Identify which cell holds the provided text, then report its [x, y] central coordinate. 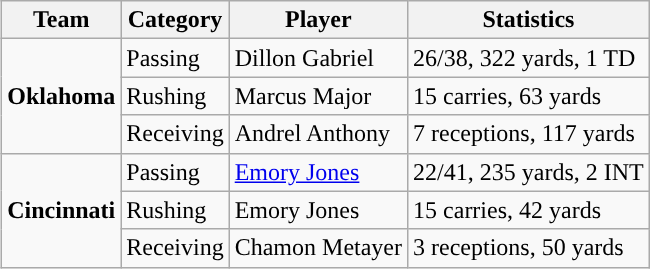
Andrel Anthony [318, 134]
Team [62, 20]
Chamon Metayer [318, 248]
26/38, 322 yards, 1 TD [529, 58]
Marcus Major [318, 96]
Category [175, 20]
Dillon Gabriel [318, 58]
Statistics [529, 20]
Oklahoma [62, 96]
Player [318, 20]
15 carries, 63 yards [529, 96]
3 receptions, 50 yards [529, 248]
Cincinnati [62, 210]
15 carries, 42 yards [529, 210]
22/41, 235 yards, 2 INT [529, 172]
7 receptions, 117 yards [529, 134]
